Locate the cell with the specified text and output its (x, y) center coordinate. 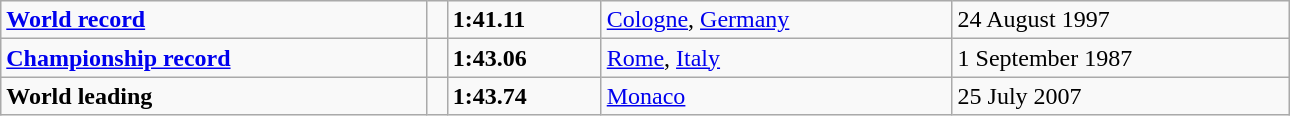
World leading (214, 96)
Rome, Italy (776, 58)
1:41.11 (524, 20)
24 August 1997 (1120, 20)
1:43.74 (524, 96)
World record (214, 20)
Cologne, Germany (776, 20)
Monaco (776, 96)
25 July 2007 (1120, 96)
Championship record (214, 58)
1:43.06 (524, 58)
1 September 1987 (1120, 58)
